Detect which cell encompasses the target text, then output its (x, y) center coordinate. 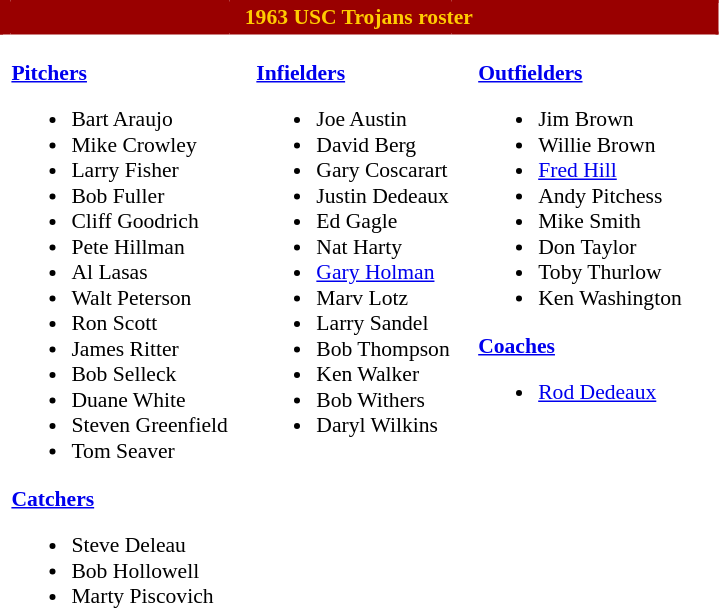
1963 USC Trojans roster (360, 18)
